Output the (X, Y) coordinate of the center of the cell containing the given text.  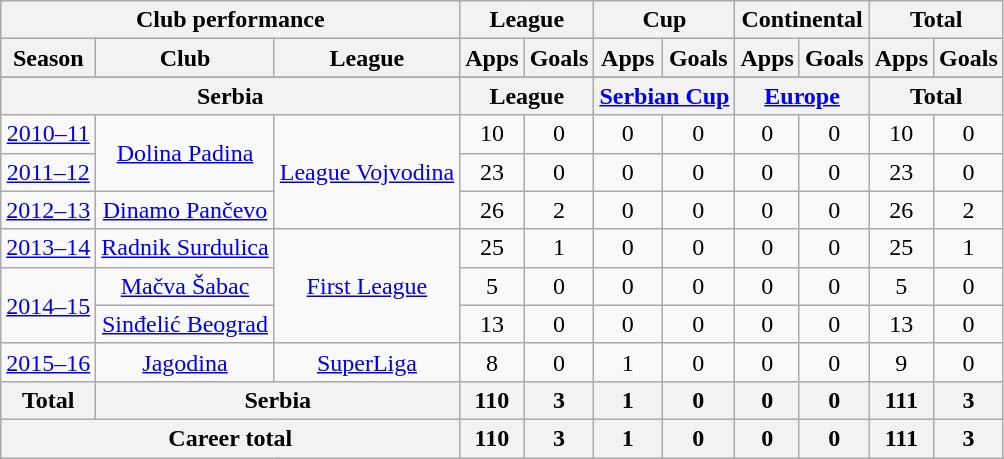
9 (901, 362)
Europe (802, 96)
Dinamo Pančevo (185, 210)
8 (492, 362)
2015–16 (48, 362)
Serbian Cup (664, 96)
SuperLiga (366, 362)
First League (366, 286)
Club performance (230, 20)
2011–12 (48, 172)
2012–13 (48, 210)
League Vojvodina (366, 172)
Season (48, 58)
Mačva Šabac (185, 286)
Sinđelić Beograd (185, 324)
Career total (230, 438)
Club (185, 58)
Dolina Padina (185, 153)
Jagodina (185, 362)
2013–14 (48, 248)
Cup (664, 20)
2014–15 (48, 305)
Radnik Surdulica (185, 248)
2010–11 (48, 134)
Continental (802, 20)
